Identify which cell holds the provided text, then report its [x, y] central coordinate. 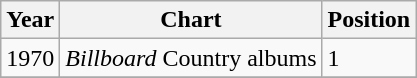
1970 [30, 58]
1 [369, 58]
Position [369, 20]
Chart [191, 20]
Year [30, 20]
Billboard Country albums [191, 58]
